Return [X, Y] of the center of cell containing provided text 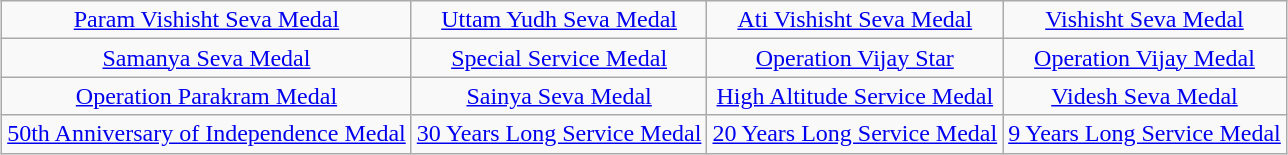
Operation Vijay Star [855, 58]
Videsh Seva Medal [1145, 96]
Special Service Medal [559, 58]
20 Years Long Service Medal [855, 134]
Samanya Seva Medal [207, 58]
9 Years Long Service Medal [1145, 134]
Ati Vishisht Seva Medal [855, 20]
30 Years Long Service Medal [559, 134]
Uttam Yudh Seva Medal [559, 20]
Param Vishisht Seva Medal [207, 20]
Vishisht Seva Medal [1145, 20]
High Altitude Service Medal [855, 96]
Operation Vijay Medal [1145, 58]
Sainya Seva Medal [559, 96]
Operation Parakram Medal [207, 96]
50th Anniversary of Independence Medal [207, 134]
